Search for the cell housing the specified text and yield its [x, y] center coordinate. 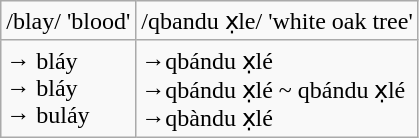
/qbandu x̣le/ 'white oak tree' [277, 21]
→ bláy→ bláy→ buláy [68, 88]
→qbándu x̣lé→qbándu x̣lé ~ qbándu x̣lé→qbàndu x̣lé [277, 88]
/blay/ 'blood' [68, 21]
